Pinpoint the cell where the given text exists, returning its [X, Y] midpoint coordinate. 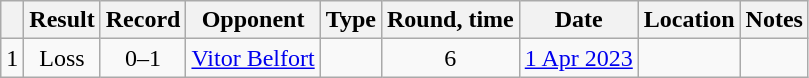
Loss [62, 58]
Notes [774, 20]
Type [350, 20]
1 [12, 58]
Opponent [253, 20]
6 [450, 58]
1 Apr 2023 [578, 58]
Location [689, 20]
Result [62, 20]
Date [578, 20]
0–1 [143, 58]
Record [143, 20]
Vitor Belfort [253, 58]
Round, time [450, 20]
